Provide the [x, y] coordinate of the cell's center where the given text is located.  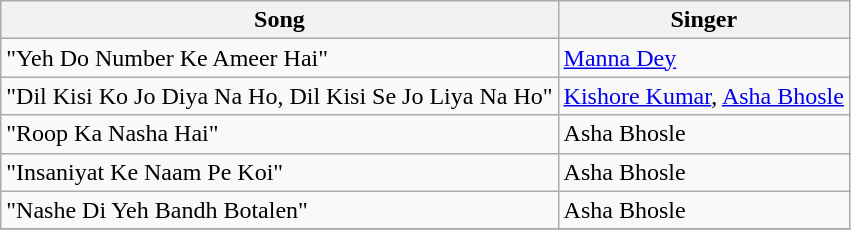
"Nashe Di Yeh Bandh Botalen" [280, 210]
"Dil Kisi Ko Jo Diya Na Ho, Dil Kisi Se Jo Liya Na Ho" [280, 96]
Manna Dey [704, 58]
"Yeh Do Number Ke Ameer Hai" [280, 58]
"Insaniyat Ke Naam Pe Koi" [280, 172]
"Roop Ka Nasha Hai" [280, 134]
Singer [704, 20]
Kishore Kumar, Asha Bhosle [704, 96]
Song [280, 20]
